Output the (x, y) coordinate of the center of the cell containing the given text.  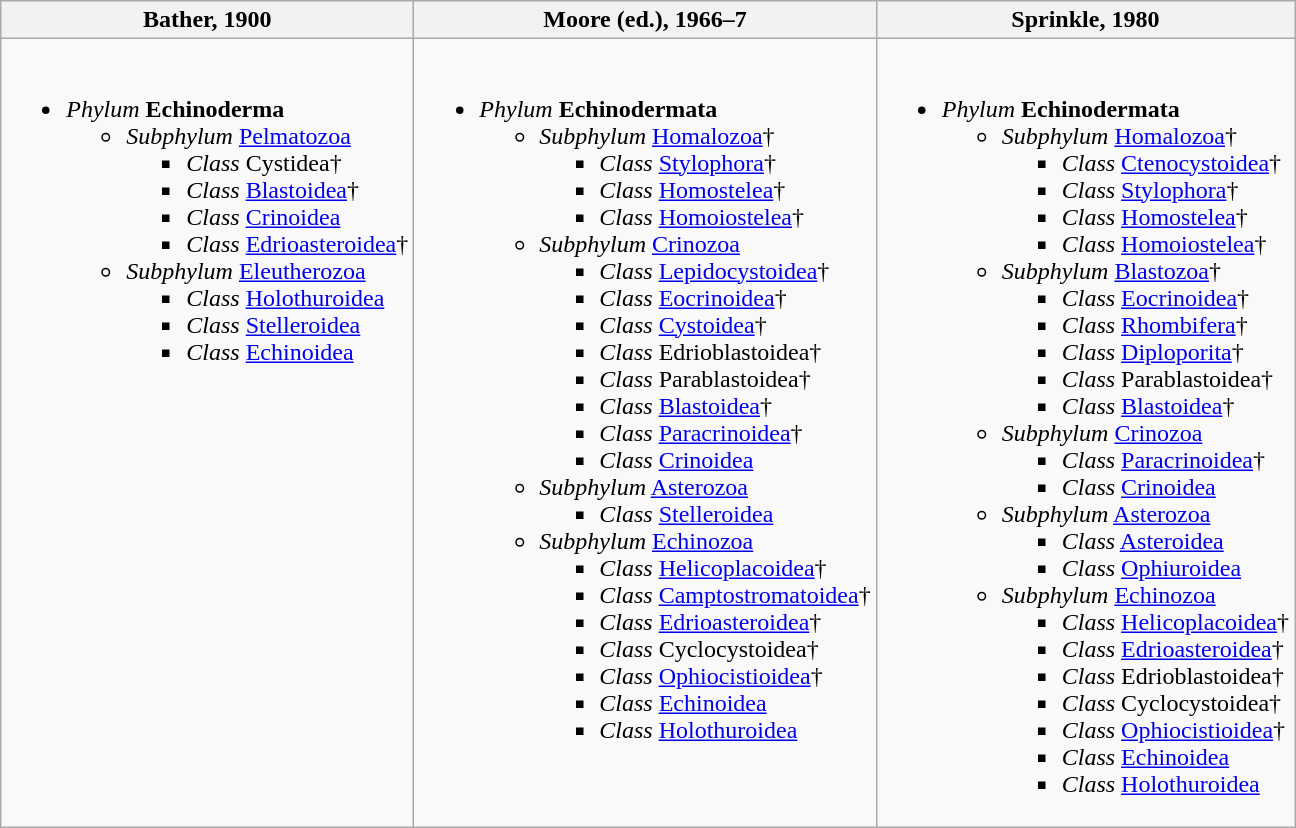
Sprinkle, 1980 (1085, 20)
Moore (ed.), 1966–7 (645, 20)
Bather, 1900 (208, 20)
